Detect which cell encompasses the target text, then output its (X, Y) center coordinate. 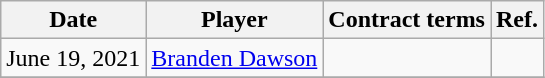
Branden Dawson (234, 58)
Player (234, 20)
Ref. (516, 20)
June 19, 2021 (74, 58)
Date (74, 20)
Contract terms (407, 20)
